Identify which cell holds the provided text, then report its [X, Y] central coordinate. 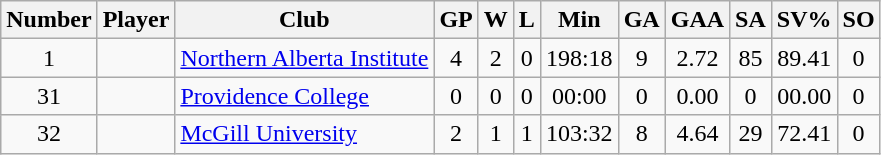
85 [751, 58]
W [496, 20]
GA [642, 20]
SV% [804, 20]
4.64 [697, 134]
103:32 [579, 134]
Northern Alberta Institute [304, 58]
Providence College [304, 96]
Number [49, 20]
Player [136, 20]
72.41 [804, 134]
9 [642, 58]
4 [456, 58]
00.00 [804, 96]
Club [304, 20]
McGill University [304, 134]
8 [642, 134]
SO [858, 20]
GAA [697, 20]
89.41 [804, 58]
L [526, 20]
GP [456, 20]
31 [49, 96]
32 [49, 134]
SA [751, 20]
29 [751, 134]
Min [579, 20]
00:00 [579, 96]
198:18 [579, 58]
2.72 [697, 58]
0.00 [697, 96]
